Pinpoint the cell where the given text exists, returning its [X, Y] midpoint coordinate. 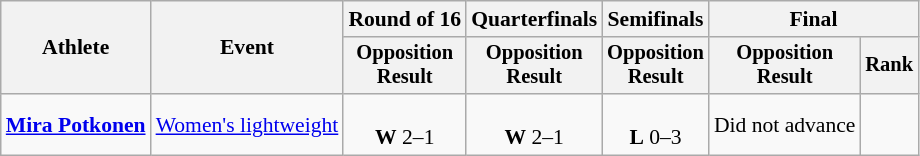
Quarterfinals [534, 19]
Final [814, 19]
Women's lightweight [248, 124]
Event [248, 48]
Round of 16 [404, 19]
Mira Potkonen [76, 124]
Did not advance [785, 124]
L 0–3 [656, 124]
Athlete [76, 48]
Rank [889, 66]
Semifinals [656, 19]
